For the text-containing cell, return its midpoint in (X, Y) coordinate format. 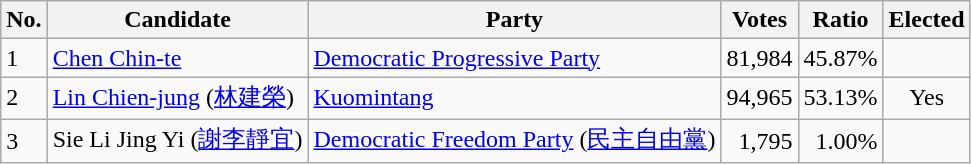
81,984 (760, 58)
1,795 (760, 140)
Democratic Freedom Party (民主自由黨) (514, 140)
Ratio (840, 20)
2 (24, 98)
Chen Chin-te (178, 58)
Democratic Progressive Party (514, 58)
Lin Chien-jung (林建榮) (178, 98)
1.00% (840, 140)
Votes (760, 20)
94,965 (760, 98)
Candidate (178, 20)
1 (24, 58)
53.13% (840, 98)
Elected (926, 20)
Sie Li Jing Yi (謝李靜宜) (178, 140)
Yes (926, 98)
3 (24, 140)
45.87% (840, 58)
Kuomintang (514, 98)
Party (514, 20)
No. (24, 20)
